Detect which cell encompasses the target text, then output its (x, y) center coordinate. 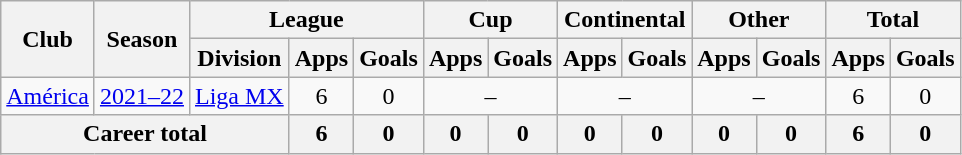
Other (759, 20)
Total (893, 20)
Career total (145, 134)
2021–22 (142, 96)
Season (142, 39)
Cup (490, 20)
Division (239, 58)
League (306, 20)
Club (48, 39)
Liga MX (239, 96)
Continental (625, 20)
América (48, 96)
